Detect which cell encompasses the target text, then output its (x, y) center coordinate. 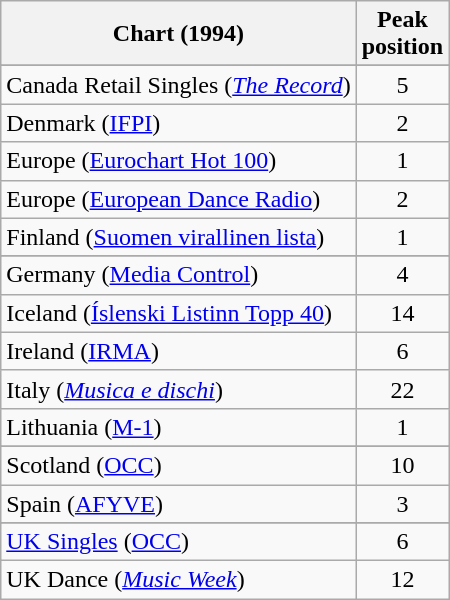
Germany (Media Control) (178, 275)
Italy (Musica e dischi) (178, 389)
Lithuania (M-1) (178, 427)
Ireland (IRMA) (178, 351)
3 (402, 503)
Chart (1994) (178, 34)
Peakposition (402, 34)
4 (402, 275)
Spain (AFYVE) (178, 503)
22 (402, 389)
UK Singles (OCC) (178, 542)
10 (402, 465)
Scotland (OCC) (178, 465)
Europe (European Dance Radio) (178, 199)
Finland (Suomen virallinen lista) (178, 237)
12 (402, 580)
Europe (Eurochart Hot 100) (178, 161)
Iceland (Íslenski Listinn Topp 40) (178, 313)
Canada Retail Singles (The Record) (178, 85)
14 (402, 313)
5 (402, 85)
Denmark (IFPI) (178, 123)
UK Dance (Music Week) (178, 580)
